Pinpoint the cell where the given text exists, returning its [X, Y] midpoint coordinate. 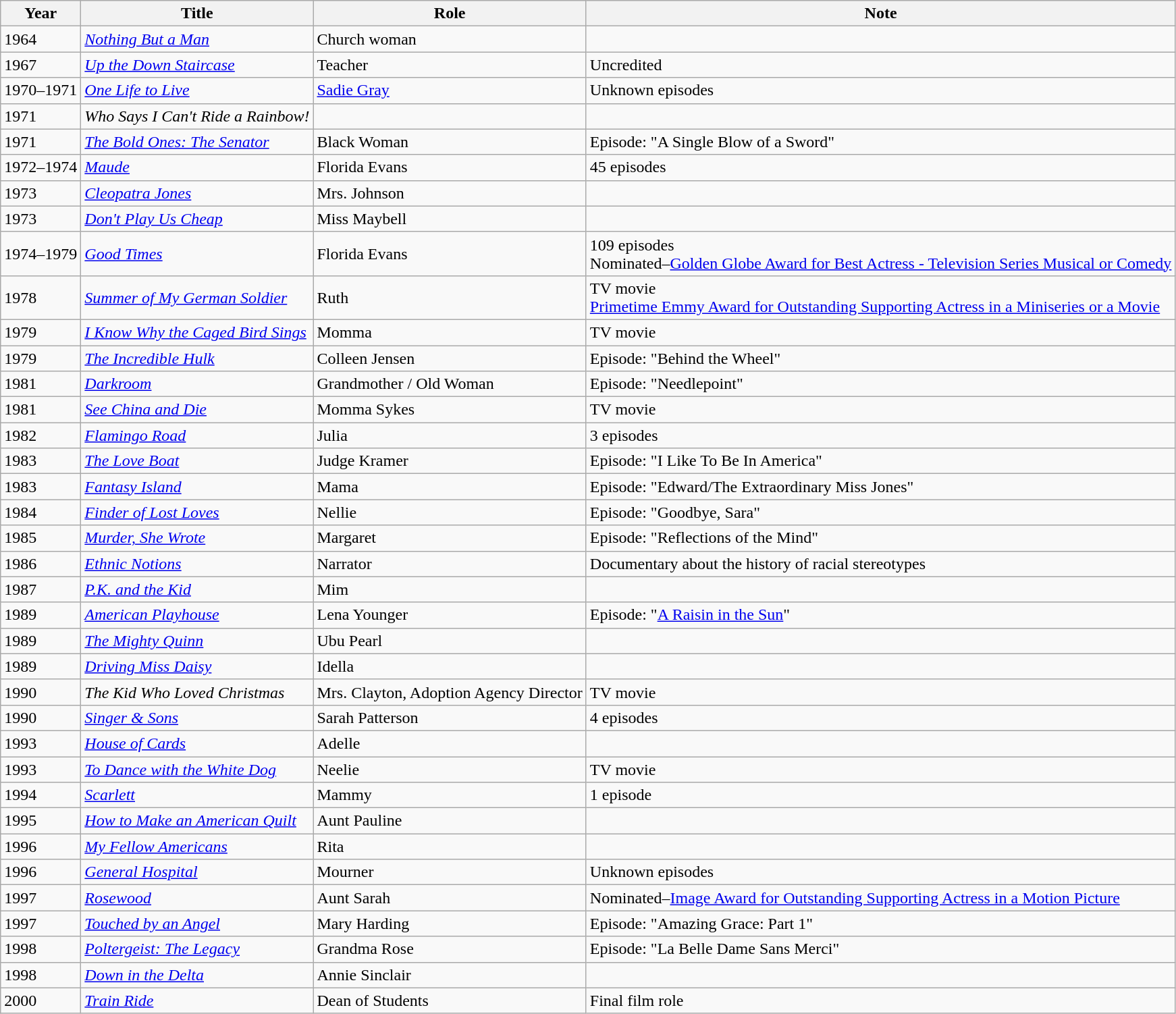
Church woman [450, 39]
1967 [41, 65]
2000 [41, 1000]
Finder of Lost Loves [197, 512]
Maude [197, 167]
See China and Die [197, 410]
1964 [41, 39]
Annie Sinclair [450, 975]
1987 [41, 589]
1978 [41, 297]
My Fellow Americans [197, 847]
Title [197, 14]
Up the Down Staircase [197, 65]
Mammy [450, 795]
Ethnic Notions [197, 564]
Adelle [450, 743]
House of Cards [197, 743]
Mary Harding [450, 924]
One Life to Live [197, 90]
1995 [41, 821]
Documentary about the history of racial stereotypes [880, 564]
I Know Why the Caged Bird Sings [197, 332]
Note [880, 14]
1985 [41, 538]
Episode: "Edward/The Extraordinary Miss Jones" [880, 487]
1970–1971 [41, 90]
Episode: "A Single Blow of a Sword" [880, 142]
Episode: "Needlepoint" [880, 384]
Mama [450, 487]
Episode: "I Like To Be In America" [880, 461]
Nellie [450, 512]
General Hospital [197, 872]
Grandmother / Old Woman [450, 384]
4 episodes [880, 718]
Julia [450, 435]
Teacher [450, 65]
Poltergeist: The Legacy [197, 949]
1994 [41, 795]
Darkroom [197, 384]
The Kid Who Loved Christmas [197, 692]
Episode: "Goodbye, Sara" [880, 512]
Fantasy Island [197, 487]
Driving Miss Daisy [197, 666]
1974–1979 [41, 254]
Episode: "Behind the Wheel" [880, 358]
American Playhouse [197, 615]
Colleen Jensen [450, 358]
Cleopatra Jones [197, 193]
1 episode [880, 795]
Summer of My German Soldier [197, 297]
Grandma Rose [450, 949]
Sadie Gray [450, 90]
Black Woman [450, 142]
Rosewood [197, 898]
Mrs. Clayton, Adoption Agency Director [450, 692]
Train Ride [197, 1000]
Murder, She Wrote [197, 538]
Rita [450, 847]
The Mighty Quinn [197, 641]
How to Make an American Quilt [197, 821]
1972–1974 [41, 167]
Momma [450, 332]
Margaret [450, 538]
109 episodesNominated–Golden Globe Award for Best Actress - Television Series Musical or Comedy [880, 254]
Don't Play Us Cheap [197, 219]
Mrs. Johnson [450, 193]
1982 [41, 435]
Uncredited [880, 65]
TV moviePrimetime Emmy Award for Outstanding Supporting Actress in a Miniseries or a Movie [880, 297]
Mourner [450, 872]
Year [41, 14]
Episode: "Amazing Grace: Part 1" [880, 924]
Episode: "A Raisin in the Sun" [880, 615]
Mim [450, 589]
Episode: "Reflections of the Mind" [880, 538]
Dean of Students [450, 1000]
Role [450, 14]
Aunt Pauline [450, 821]
1986 [41, 564]
Flamingo Road [197, 435]
Judge Kramer [450, 461]
Episode: "La Belle Dame Sans Merci" [880, 949]
The Incredible Hulk [197, 358]
1984 [41, 512]
The Bold Ones: The Senator [197, 142]
Ubu Pearl [450, 641]
Aunt Sarah [450, 898]
3 episodes [880, 435]
The Love Boat [197, 461]
Neelie [450, 769]
Who Says I Can't Ride a Rainbow! [197, 116]
Ruth [450, 297]
Good Times [197, 254]
To Dance with the White Dog [197, 769]
Singer & Sons [197, 718]
Lena Younger [450, 615]
Nominated–Image Award for Outstanding Supporting Actress in a Motion Picture [880, 898]
Down in the Delta [197, 975]
Miss Maybell [450, 219]
Idella [450, 666]
Momma Sykes [450, 410]
Final film role [880, 1000]
Sarah Patterson [450, 718]
P.K. and the Kid [197, 589]
Nothing But a Man [197, 39]
45 episodes [880, 167]
Scarlett [197, 795]
Narrator [450, 564]
Touched by an Angel [197, 924]
